Provide the [X, Y] coordinate of the cell's center where the given text is located.  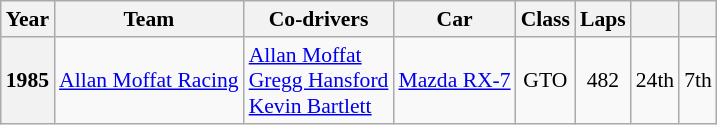
482 [603, 80]
Co-drivers [319, 19]
24th [656, 80]
Mazda RX-7 [454, 80]
7th [698, 80]
Class [546, 19]
1985 [28, 80]
Team [149, 19]
GTO [546, 80]
Car [454, 19]
Year [28, 19]
Laps [603, 19]
Allan Moffat Racing [149, 80]
Allan Moffat Gregg Hansford Kevin Bartlett [319, 80]
